Provide the [X, Y] coordinate of the cell's center where the given text is located.  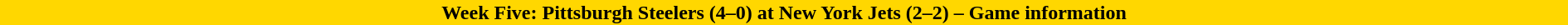
Week Five: Pittsburgh Steelers (4–0) at New York Jets (2–2) – Game information [784, 12]
